For the text-containing cell, return its midpoint in (x, y) coordinate format. 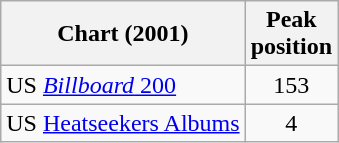
Chart (2001) (123, 34)
US Heatseekers Albums (123, 123)
4 (291, 123)
Peakposition (291, 34)
US Billboard 200 (123, 85)
153 (291, 85)
